Return the [x, y] coordinate for the center point of the cell that contains the specified text.  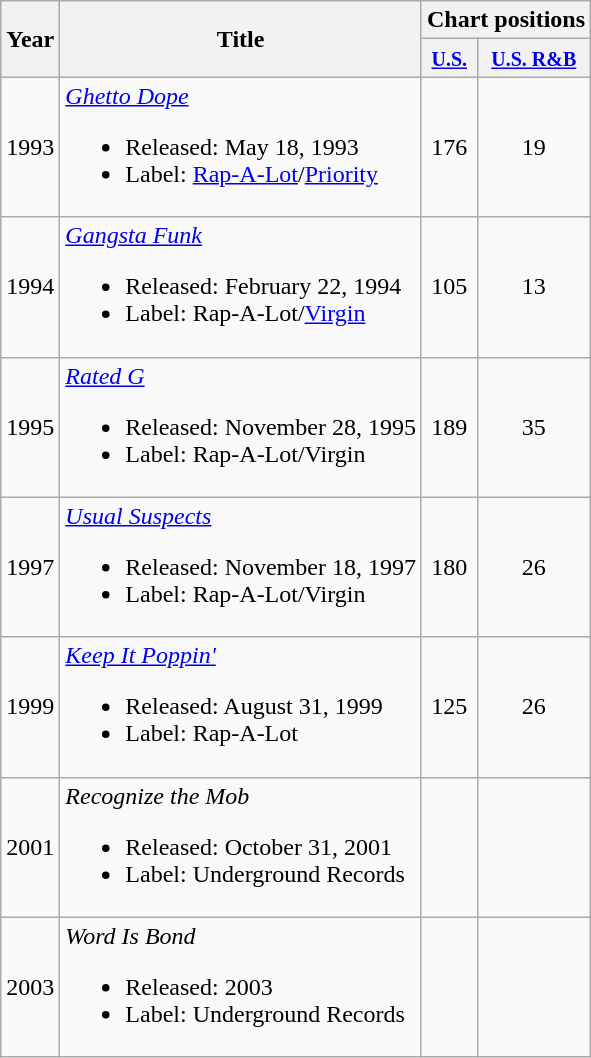
2001 [30, 847]
1995 [30, 427]
U.S. R&B [534, 58]
Recognize the MobReleased: October 31, 2001Label: Underground Records [241, 847]
176 [449, 147]
Gangsta FunkReleased: February 22, 1994Label: Rap-A-Lot/Virgin [241, 287]
13 [534, 287]
1994 [30, 287]
Rated GReleased: November 28, 1995Label: Rap-A-Lot/Virgin [241, 427]
Year [30, 39]
Usual SuspectsReleased: November 18, 1997Label: Rap-A-Lot/Virgin [241, 567]
Title [241, 39]
Chart positions [506, 20]
1999 [30, 707]
Ghetto DopeReleased: May 18, 1993Label: Rap-A-Lot/Priority [241, 147]
1997 [30, 567]
35 [534, 427]
180 [449, 567]
Word Is BondReleased: 2003Label: Underground Records [241, 987]
105 [449, 287]
19 [534, 147]
Keep It Poppin'Released: August 31, 1999Label: Rap-A-Lot [241, 707]
U.S. [449, 58]
1993 [30, 147]
189 [449, 427]
125 [449, 707]
2003 [30, 987]
